Return the (x, y) coordinate for the center point of the cell that contains the specified text.  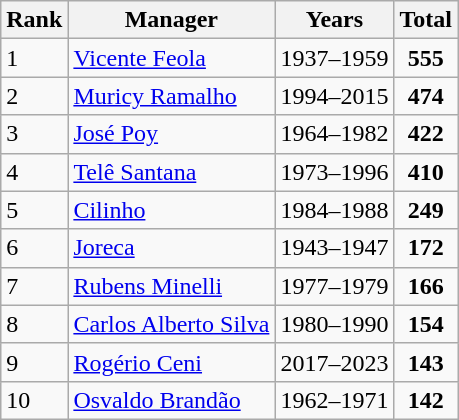
Joreca (172, 248)
555 (426, 58)
142 (426, 400)
143 (426, 362)
Total (426, 20)
1994–2015 (334, 96)
1962–1971 (334, 400)
249 (426, 210)
1 (34, 58)
Rank (34, 20)
José Poy (172, 134)
1943–1947 (334, 248)
6 (34, 248)
3 (34, 134)
1980–1990 (334, 324)
8 (34, 324)
172 (426, 248)
Vicente Feola (172, 58)
4 (34, 172)
5 (34, 210)
474 (426, 96)
Cilinho (172, 210)
Rogério Ceni (172, 362)
Years (334, 20)
Carlos Alberto Silva (172, 324)
7 (34, 286)
1973–1996 (334, 172)
2 (34, 96)
10 (34, 400)
Osvaldo Brandão (172, 400)
1977–1979 (334, 286)
Muricy Ramalho (172, 96)
154 (426, 324)
Telê Santana (172, 172)
1964–1982 (334, 134)
2017–2023 (334, 362)
422 (426, 134)
166 (426, 286)
1937–1959 (334, 58)
1984–1988 (334, 210)
9 (34, 362)
410 (426, 172)
Rubens Minelli (172, 286)
Manager (172, 20)
